Search for the cell housing the specified text and yield its [X, Y] center coordinate. 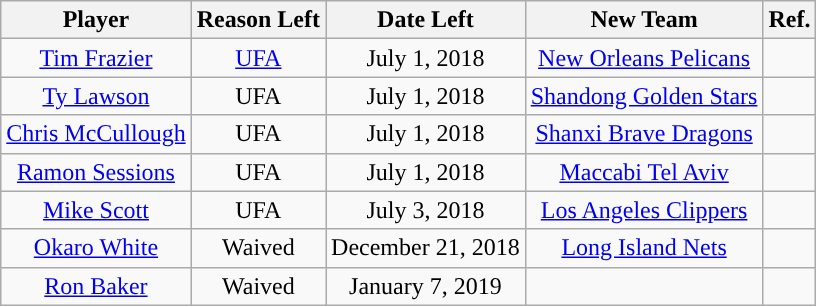
Chris McCullough [96, 134]
Player [96, 20]
Ron Baker [96, 286]
Okaro White [96, 248]
Ramon Sessions [96, 172]
Shanxi Brave Dragons [644, 134]
Maccabi Tel Aviv [644, 172]
Date Left [426, 20]
Shandong Golden Stars [644, 96]
Long Island Nets [644, 248]
Reason Left [258, 20]
December 21, 2018 [426, 248]
January 7, 2019 [426, 286]
Tim Frazier [96, 58]
Ty Lawson [96, 96]
Ref. [790, 20]
New Orleans Pelicans [644, 58]
New Team [644, 20]
July 3, 2018 [426, 210]
Mike Scott [96, 210]
Los Angeles Clippers [644, 210]
